Capture the cell that displays the provided text and extract its [x, y] central coordinate. 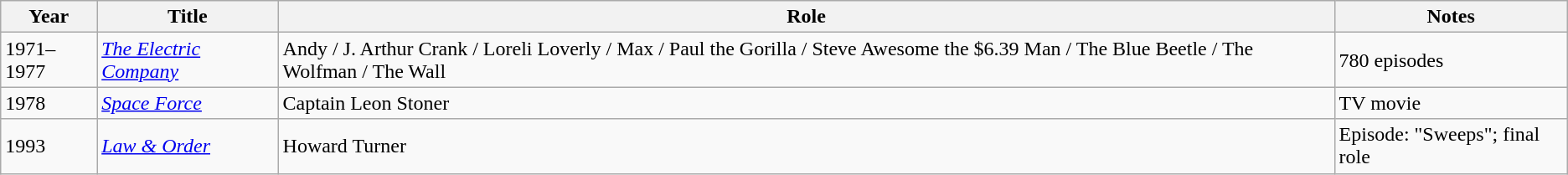
Year [49, 17]
Andy / J. Arthur Crank / Loreli Loverly / Max / Paul the Gorilla / Steve Awesome the $6.39 Man / The Blue Beetle / The Wolfman / The Wall [806, 60]
Title [188, 17]
Law & Order [188, 146]
Episode: "Sweeps"; final role [1451, 146]
1971–1977 [49, 60]
Notes [1451, 17]
1978 [49, 103]
780 episodes [1451, 60]
Space Force [188, 103]
Role [806, 17]
The Electric Company [188, 60]
Howard Turner [806, 146]
Captain Leon Stoner [806, 103]
1993 [49, 146]
TV movie [1451, 103]
